Return the [X, Y] coordinate for the center point of the cell that contains the specified text.  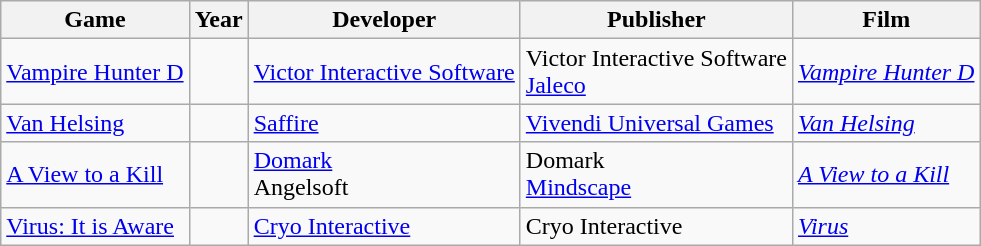
Virus: It is Aware [95, 226]
Game [95, 20]
Publisher [656, 20]
Virus [886, 226]
DomarkMindscape [656, 174]
Developer [384, 20]
Film [886, 20]
Saffire [384, 123]
Victor Interactive Software [384, 72]
Vivendi Universal Games [656, 123]
Victor Interactive SoftwareJaleco [656, 72]
Year [218, 20]
DomarkAngelsoft [384, 174]
